Return (x, y) of the center of cell containing provided text 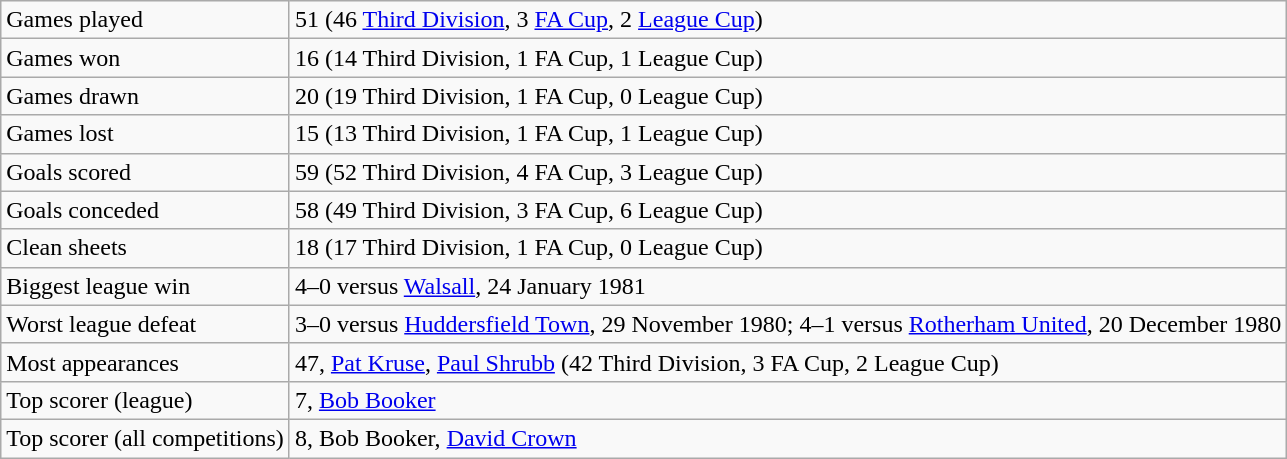
Games drawn (146, 96)
20 (19 Third Division, 1 FA Cup, 0 League Cup) (788, 96)
Goals scored (146, 172)
51 (46 Third Division, 3 FA Cup, 2 League Cup) (788, 20)
18 (17 Third Division, 1 FA Cup, 0 League Cup) (788, 248)
Most appearances (146, 362)
3–0 versus Huddersfield Town, 29 November 1980; 4–1 versus Rotherham United, 20 December 1980 (788, 324)
Goals conceded (146, 210)
7, Bob Booker (788, 400)
4–0 versus Walsall, 24 January 1981 (788, 286)
Worst league defeat (146, 324)
58 (49 Third Division, 3 FA Cup, 6 League Cup) (788, 210)
Top scorer (league) (146, 400)
Top scorer (all competitions) (146, 438)
Clean sheets (146, 248)
Games lost (146, 134)
16 (14 Third Division, 1 FA Cup, 1 League Cup) (788, 58)
15 (13 Third Division, 1 FA Cup, 1 League Cup) (788, 134)
Games played (146, 20)
47, Pat Kruse, Paul Shrubb (42 Third Division, 3 FA Cup, 2 League Cup) (788, 362)
59 (52 Third Division, 4 FA Cup, 3 League Cup) (788, 172)
8, Bob Booker, David Crown (788, 438)
Biggest league win (146, 286)
Games won (146, 58)
